Detect which cell encompasses the target text, then output its [x, y] center coordinate. 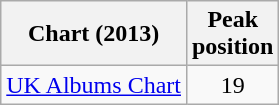
19 [232, 85]
UK Albums Chart [94, 85]
Peakposition [232, 34]
Chart (2013) [94, 34]
